Search for the cell housing the specified text and yield its [x, y] center coordinate. 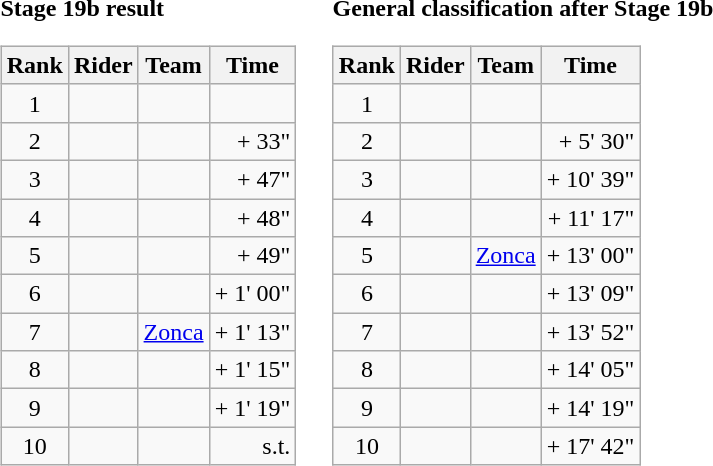
+ 13' 52" [590, 332]
+ 17' 42" [590, 446]
+ 48" [252, 217]
+ 10' 39" [590, 179]
+ 33" [252, 141]
+ 1' 19" [252, 408]
+ 1' 15" [252, 370]
+ 13' 09" [590, 294]
+ 1' 00" [252, 294]
+ 14' 05" [590, 370]
+ 14' 19" [590, 408]
+ 5' 30" [590, 141]
+ 11' 17" [590, 217]
+ 49" [252, 256]
+ 13' 00" [590, 256]
+ 47" [252, 179]
+ 1' 13" [252, 332]
s.t. [252, 446]
